Return the [X, Y] coordinate for the center point of the cell that contains the specified text.  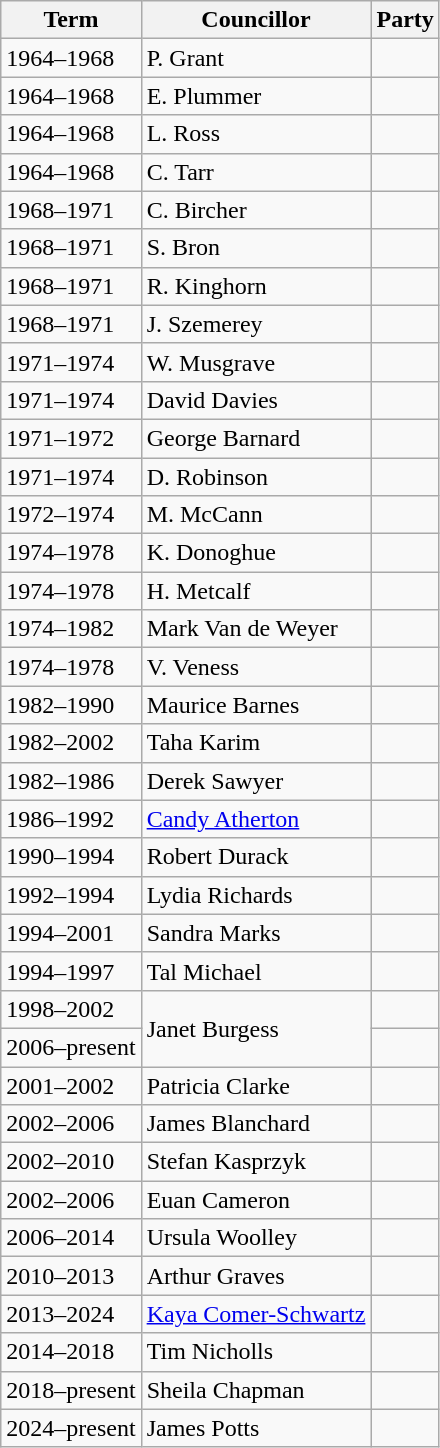
W. Musgrave [256, 362]
2006–2014 [71, 1238]
Robert Durack [256, 857]
2018–present [71, 1390]
P. Grant [256, 58]
J. Szemerey [256, 324]
1982–1986 [71, 781]
M. McCann [256, 515]
V. Veness [256, 667]
Ursula Woolley [256, 1238]
Candy Atherton [256, 819]
2006–present [71, 1047]
1994–2001 [71, 933]
Councillor [256, 20]
C. Tarr [256, 172]
C. Bircher [256, 210]
1986–1992 [71, 819]
D. Robinson [256, 477]
R. Kinghorn [256, 286]
Party [405, 20]
Tal Michael [256, 971]
George Barnard [256, 438]
2010–2013 [71, 1276]
Lydia Richards [256, 895]
Janet Burgess [256, 1028]
2002–2010 [71, 1162]
1982–1990 [71, 705]
James Blanchard [256, 1124]
Kaya Comer-Schwartz [256, 1314]
Maurice Barnes [256, 705]
1972–1974 [71, 515]
S. Bron [256, 248]
H. Metcalf [256, 591]
L. Ross [256, 134]
Mark Van de Weyer [256, 629]
1992–1994 [71, 895]
2014–2018 [71, 1352]
1971–1972 [71, 438]
1974–1982 [71, 629]
Tim Nicholls [256, 1352]
K. Donoghue [256, 553]
1982–2002 [71, 743]
Euan Cameron [256, 1200]
Arthur Graves [256, 1276]
2013–2024 [71, 1314]
Patricia Clarke [256, 1085]
Sandra Marks [256, 933]
1998–2002 [71, 1009]
Sheila Chapman [256, 1390]
1990–1994 [71, 857]
James Potts [256, 1428]
Stefan Kasprzyk [256, 1162]
E. Plummer [256, 96]
2024–present [71, 1428]
2001–2002 [71, 1085]
Term [71, 20]
Taha Karim [256, 743]
Derek Sawyer [256, 781]
David Davies [256, 400]
1994–1997 [71, 971]
